Identify which cell holds the provided text, then report its [X, Y] central coordinate. 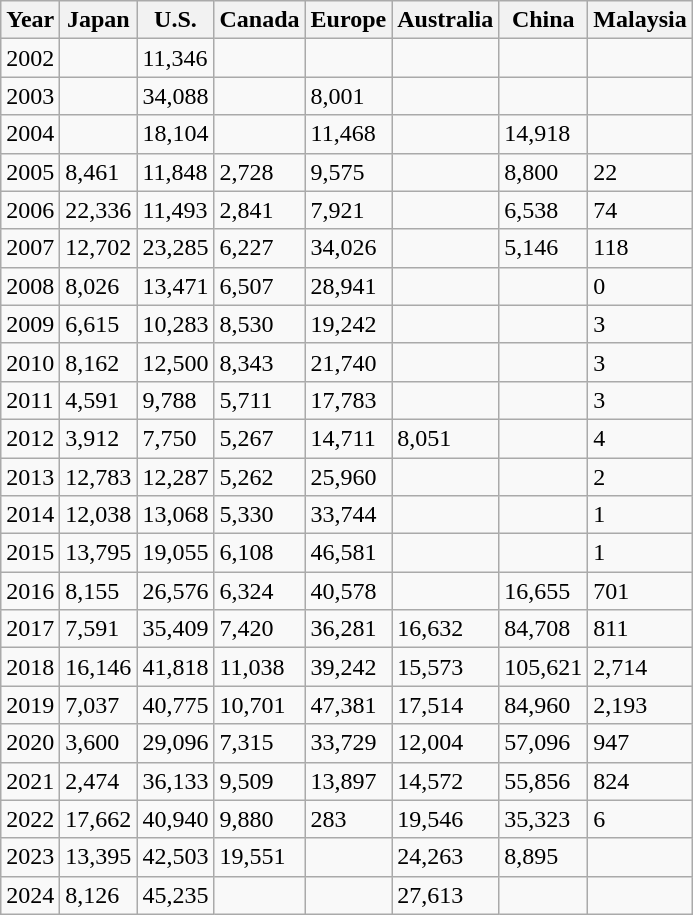
Europe [348, 20]
22,336 [98, 210]
2015 [30, 553]
13,068 [176, 515]
9,880 [260, 819]
0 [640, 286]
35,409 [176, 629]
5,711 [260, 400]
12,287 [176, 477]
2017 [30, 629]
Malaysia [640, 20]
13,471 [176, 286]
2,714 [640, 667]
33,744 [348, 515]
19,551 [260, 857]
7,420 [260, 629]
17,662 [98, 819]
46,581 [348, 553]
2003 [30, 96]
2023 [30, 857]
16,146 [98, 667]
19,055 [176, 553]
Year [30, 20]
8,155 [98, 591]
2008 [30, 286]
11,038 [260, 667]
84,708 [544, 629]
36,133 [176, 781]
7,315 [260, 743]
118 [640, 248]
6,615 [98, 324]
4,591 [98, 400]
36,281 [348, 629]
13,395 [98, 857]
40,775 [176, 705]
11,848 [176, 172]
57,096 [544, 743]
42,503 [176, 857]
10,283 [176, 324]
7,921 [348, 210]
8,461 [98, 172]
11,468 [348, 134]
3,600 [98, 743]
19,242 [348, 324]
2005 [30, 172]
2007 [30, 248]
2006 [30, 210]
19,546 [446, 819]
47,381 [348, 705]
6,108 [260, 553]
105,621 [544, 667]
8,800 [544, 172]
Japan [98, 20]
9,575 [348, 172]
8,001 [348, 96]
12,783 [98, 477]
283 [348, 819]
8,051 [446, 438]
13,897 [348, 781]
2,474 [98, 781]
5,146 [544, 248]
8,530 [260, 324]
40,578 [348, 591]
29,096 [176, 743]
16,655 [544, 591]
6,324 [260, 591]
12,702 [98, 248]
2016 [30, 591]
17,783 [348, 400]
2,728 [260, 172]
15,573 [446, 667]
5,267 [260, 438]
6 [640, 819]
2,193 [640, 705]
12,500 [176, 362]
811 [640, 629]
2 [640, 477]
8,126 [98, 895]
8,026 [98, 286]
33,729 [348, 743]
16,632 [446, 629]
24,263 [446, 857]
14,711 [348, 438]
2022 [30, 819]
2024 [30, 895]
Canada [260, 20]
27,613 [446, 895]
8,895 [544, 857]
41,818 [176, 667]
2013 [30, 477]
2011 [30, 400]
45,235 [176, 895]
84,960 [544, 705]
2004 [30, 134]
23,285 [176, 248]
2020 [30, 743]
5,330 [260, 515]
26,576 [176, 591]
2010 [30, 362]
28,941 [348, 286]
6,227 [260, 248]
10,701 [260, 705]
Australia [446, 20]
7,750 [176, 438]
U.S. [176, 20]
2,841 [260, 210]
12,038 [98, 515]
China [544, 20]
34,026 [348, 248]
4 [640, 438]
14,918 [544, 134]
25,960 [348, 477]
2021 [30, 781]
74 [640, 210]
8,162 [98, 362]
13,795 [98, 553]
947 [640, 743]
2012 [30, 438]
14,572 [446, 781]
2009 [30, 324]
824 [640, 781]
12,004 [446, 743]
17,514 [446, 705]
5,262 [260, 477]
35,323 [544, 819]
55,856 [544, 781]
701 [640, 591]
9,788 [176, 400]
9,509 [260, 781]
3,912 [98, 438]
39,242 [348, 667]
11,493 [176, 210]
8,343 [260, 362]
40,940 [176, 819]
6,507 [260, 286]
11,346 [176, 58]
34,088 [176, 96]
2014 [30, 515]
6,538 [544, 210]
7,591 [98, 629]
22 [640, 172]
2002 [30, 58]
2018 [30, 667]
7,037 [98, 705]
2019 [30, 705]
18,104 [176, 134]
21,740 [348, 362]
